Provide the (x, y) coordinate of the cell's center where the given text is located.  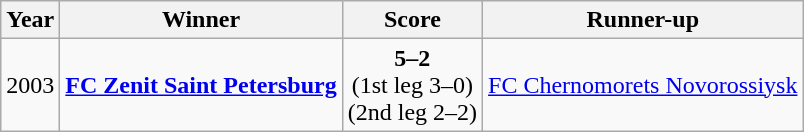
2003 (30, 85)
Year (30, 20)
Runner-up (643, 20)
Score (412, 20)
5–2(1st leg 3–0)(2nd leg 2–2) (412, 85)
FC Chernomorets Novorossiysk (643, 85)
Winner (201, 20)
FC Zenit Saint Petersburg (201, 85)
